Detect which cell encompasses the target text, then output its (x, y) center coordinate. 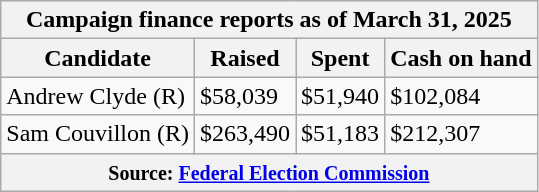
Andrew Clyde (R) (98, 96)
Sam Couvillon (R) (98, 134)
Raised (244, 58)
Campaign finance reports as of March 31, 2025 (269, 20)
$58,039 (244, 96)
$51,940 (340, 96)
$51,183 (340, 134)
Candidate (98, 58)
$263,490 (244, 134)
Cash on hand (461, 58)
$102,084 (461, 96)
Source: Federal Election Commission (269, 172)
Spent (340, 58)
$212,307 (461, 134)
